From the cell containing the given text, extract its center point as (X, Y) coordinate. 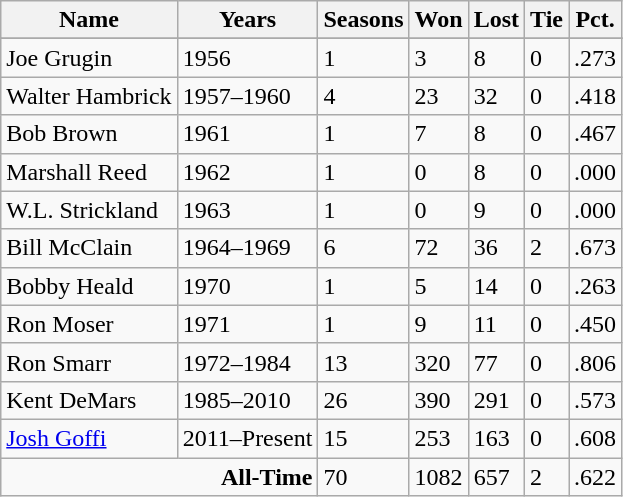
15 (364, 438)
2011–Present (248, 438)
7 (438, 134)
Josh Goffi (89, 438)
36 (496, 248)
32 (496, 96)
.806 (596, 362)
Walter Hambrick (89, 96)
1956 (248, 58)
.608 (596, 438)
Seasons (364, 20)
Kent DeMars (89, 400)
23 (438, 96)
320 (438, 362)
70 (364, 477)
1971 (248, 324)
1985–2010 (248, 400)
Pct. (596, 20)
All-Time (160, 477)
72 (438, 248)
1972–1984 (248, 362)
1962 (248, 172)
163 (496, 438)
.418 (596, 96)
Ron Moser (89, 324)
Tie (547, 20)
.263 (596, 286)
Name (89, 20)
.573 (596, 400)
253 (438, 438)
1082 (438, 477)
.273 (596, 58)
3 (438, 58)
Bob Brown (89, 134)
6 (364, 248)
11 (496, 324)
1957–1960 (248, 96)
Bill McClain (89, 248)
.450 (596, 324)
26 (364, 400)
Marshall Reed (89, 172)
Bobby Heald (89, 286)
14 (496, 286)
390 (438, 400)
1964–1969 (248, 248)
1961 (248, 134)
Joe Grugin (89, 58)
Lost (496, 20)
1970 (248, 286)
Years (248, 20)
13 (364, 362)
5 (438, 286)
.673 (596, 248)
Ron Smarr (89, 362)
Won (438, 20)
291 (496, 400)
657 (496, 477)
77 (496, 362)
W.L. Strickland (89, 210)
.467 (596, 134)
4 (364, 96)
.622 (596, 477)
1963 (248, 210)
